Extract the [x, y] coordinate from the center of the cell holding the provided text.  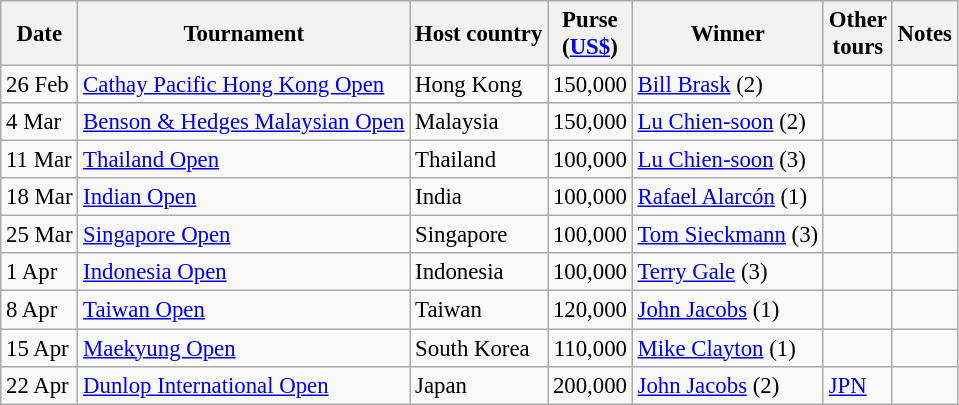
110,000 [590, 348]
Date [40, 34]
8 Apr [40, 310]
Thailand Open [244, 160]
Mike Clayton (1) [728, 348]
Lu Chien-soon (3) [728, 160]
Dunlop International Open [244, 385]
Taiwan Open [244, 310]
Othertours [858, 34]
200,000 [590, 385]
Singapore Open [244, 235]
Thailand [479, 160]
Lu Chien-soon (2) [728, 122]
Bill Brask (2) [728, 85]
Taiwan [479, 310]
Host country [479, 34]
11 Mar [40, 160]
Terry Gale (3) [728, 273]
Japan [479, 385]
120,000 [590, 310]
1 Apr [40, 273]
Rafael Alarcón (1) [728, 197]
JPN [858, 385]
Cathay Pacific Hong Kong Open [244, 85]
Benson & Hedges Malaysian Open [244, 122]
Tournament [244, 34]
Tom Sieckmann (3) [728, 235]
Hong Kong [479, 85]
26 Feb [40, 85]
South Korea [479, 348]
25 Mar [40, 235]
Singapore [479, 235]
Notes [924, 34]
Winner [728, 34]
22 Apr [40, 385]
India [479, 197]
4 Mar [40, 122]
Purse(US$) [590, 34]
Indonesia [479, 273]
Indonesia Open [244, 273]
Indian Open [244, 197]
John Jacobs (2) [728, 385]
15 Apr [40, 348]
Maekyung Open [244, 348]
Malaysia [479, 122]
John Jacobs (1) [728, 310]
18 Mar [40, 197]
